Locate the cell with the specified text and output its (X, Y) center coordinate. 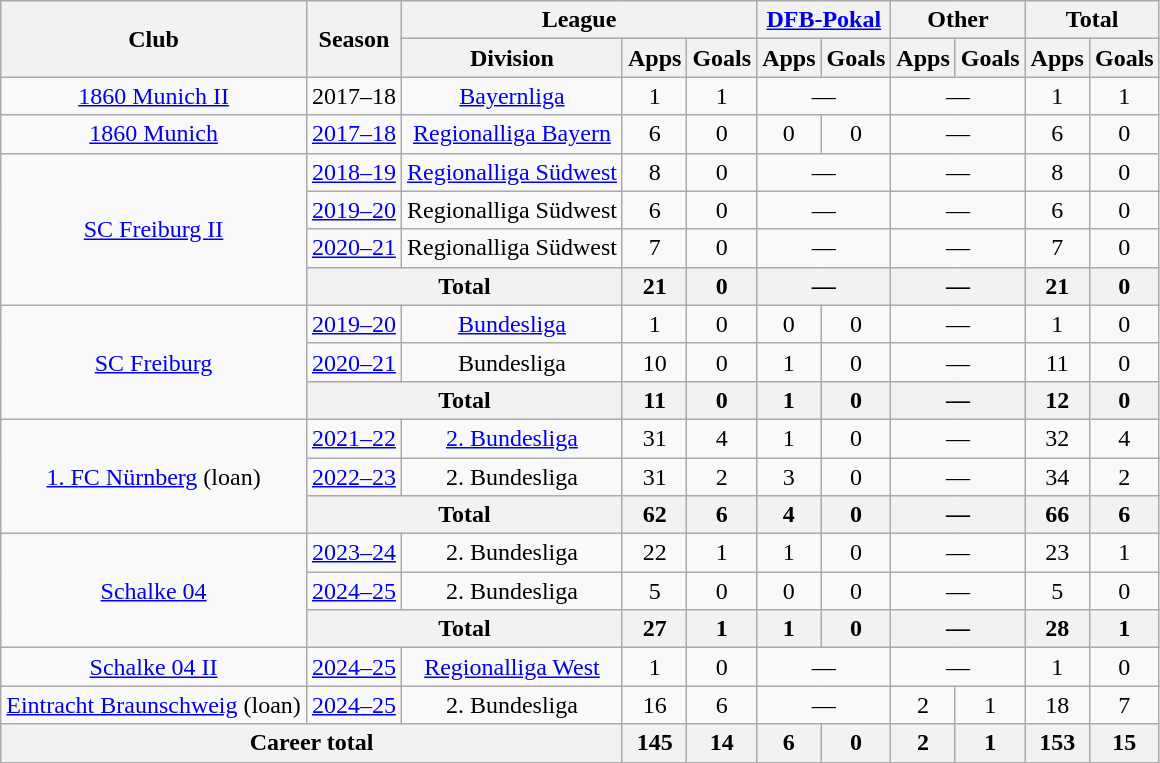
Division (512, 58)
16 (654, 705)
DFB-Pokal (824, 20)
2021–22 (354, 438)
Schalke 04 (154, 591)
34 (1057, 477)
SC Freiburg II (154, 229)
Bayernliga (512, 96)
1. FC Nürnberg (loan) (154, 476)
2023–24 (354, 553)
Schalke 04 II (154, 667)
27 (654, 629)
23 (1057, 553)
62 (654, 515)
66 (1057, 515)
14 (722, 743)
Regionalliga Bayern (512, 134)
2022–23 (354, 477)
Club (154, 39)
32 (1057, 438)
18 (1057, 705)
1860 Munich (154, 134)
3 (789, 477)
Regionalliga West (512, 667)
Season (354, 39)
League (578, 20)
15 (1124, 743)
1860 Munich II (154, 96)
SC Freiburg (154, 362)
22 (654, 553)
Eintracht Braunschweig (loan) (154, 705)
2018–19 (354, 172)
Other (958, 20)
12 (1057, 400)
10 (654, 362)
153 (1057, 743)
145 (654, 743)
Career total (312, 743)
28 (1057, 629)
